Determine the (X, Y) coordinate at the center of the cell enclosing the given text.  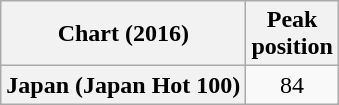
Japan (Japan Hot 100) (124, 85)
84 (292, 85)
Chart (2016) (124, 34)
Peakposition (292, 34)
